Capture the cell that displays the provided text and extract its [X, Y] central coordinate. 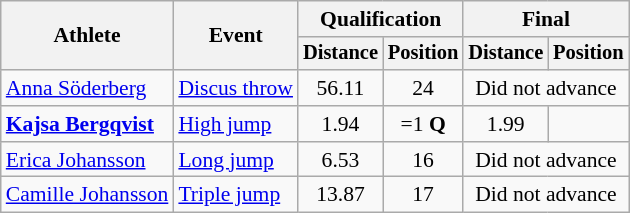
Kajsa Bergqvist [88, 124]
24 [423, 88]
=1 Q [423, 124]
1.94 [340, 124]
17 [423, 195]
16 [423, 160]
56.11 [340, 88]
Triple jump [236, 195]
Final [546, 19]
High jump [236, 124]
1.99 [506, 124]
Anna Söderberg [88, 88]
Athlete [88, 36]
Long jump [236, 160]
Camille Johansson [88, 195]
Event [236, 36]
Discus throw [236, 88]
13.87 [340, 195]
6.53 [340, 160]
Qualification [380, 19]
Erica Johansson [88, 160]
